Scan for the cell matching the given text and deliver its [x, y] coordinate at center. 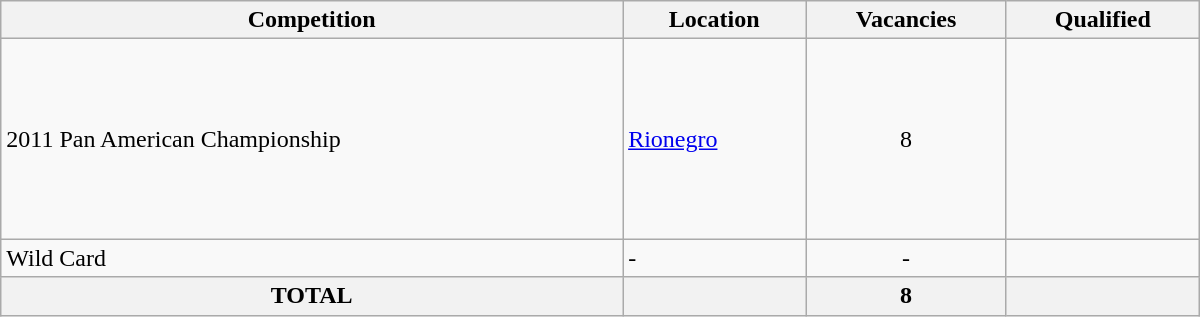
Rionegro [714, 139]
Competition [312, 20]
TOTAL [312, 296]
Location [714, 20]
Wild Card [312, 258]
Vacancies [906, 20]
Qualified [1102, 20]
2011 Pan American Championship [312, 139]
